Return the (X, Y) coordinate for the center point of the cell that contains the specified text.  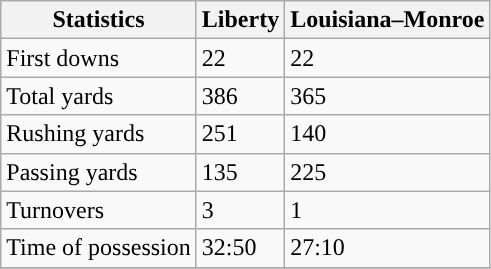
386 (240, 96)
Turnovers (99, 210)
27:10 (388, 248)
32:50 (240, 248)
3 (240, 210)
Total yards (99, 96)
Rushing yards (99, 134)
First downs (99, 58)
Statistics (99, 20)
Time of possession (99, 248)
135 (240, 172)
251 (240, 134)
1 (388, 210)
365 (388, 96)
Passing yards (99, 172)
Liberty (240, 20)
140 (388, 134)
225 (388, 172)
Louisiana–Monroe (388, 20)
